Find where the given text appears and provide that cell's center as (X, Y) coordinate. 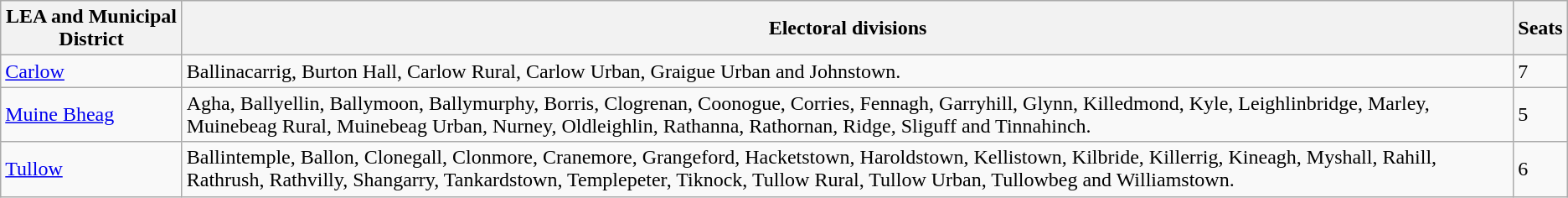
Electoral divisions (848, 29)
6 (1540, 169)
Muine Bheag (91, 114)
7 (1540, 71)
LEA and Municipal District (91, 29)
5 (1540, 114)
Seats (1540, 29)
Carlow (91, 71)
Tullow (91, 169)
Ballinacarrig, Burton Hall, Carlow Rural, Carlow Urban, Graigue Urban and Johnstown. (848, 71)
